For the text-containing cell, return its midpoint in (x, y) coordinate format. 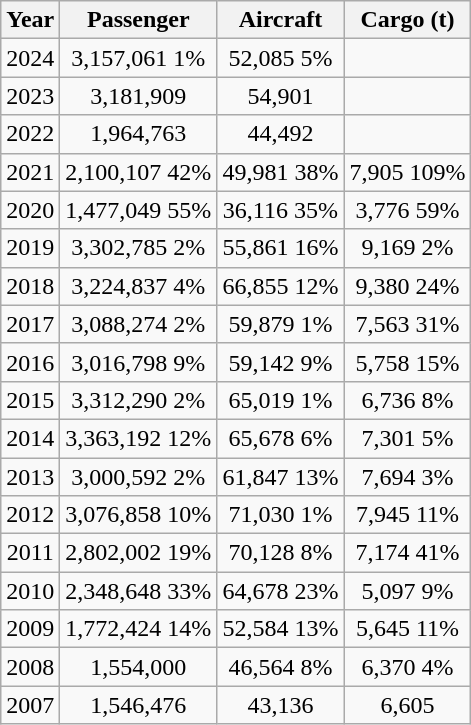
2015 (30, 400)
1,964,763 (138, 134)
3,312,290 2% (138, 400)
61,847 13% (280, 477)
5,097 9% (408, 591)
70,128 8% (280, 553)
6,605 (408, 705)
3,224,837 4% (138, 286)
3,302,785 2% (138, 248)
Cargo (t) (408, 20)
7,174 41% (408, 553)
Passenger (138, 20)
52,085 5% (280, 58)
2019 (30, 248)
2007 (30, 705)
2014 (30, 438)
3,363,192 12% (138, 438)
52,584 13% (280, 629)
3,181,909 (138, 96)
2011 (30, 553)
2,100,107 42% (138, 172)
2024 (30, 58)
1,772,424 14% (138, 629)
7,945 11% (408, 515)
6,370 4% (408, 667)
1,554,000 (138, 667)
3,016,798 9% (138, 362)
71,030 1% (280, 515)
5,645 11% (408, 629)
1,477,049 55% (138, 210)
5,758 15% (408, 362)
Year (30, 20)
2021 (30, 172)
46,564 8% (280, 667)
54,901 (280, 96)
65,019 1% (280, 400)
49,981 38% (280, 172)
2,802,002 19% (138, 553)
7,694 3% (408, 477)
64,678 23% (280, 591)
2,348,648 33% (138, 591)
2013 (30, 477)
66,855 12% (280, 286)
7,301 5% (408, 438)
3,157,061 1% (138, 58)
44,492 (280, 134)
3,076,858 10% (138, 515)
3,000,592 2% (138, 477)
9,380 24% (408, 286)
2009 (30, 629)
65,678 6% (280, 438)
3,776 59% (408, 210)
2018 (30, 286)
2010 (30, 591)
9,169 2% (408, 248)
59,142 9% (280, 362)
2020 (30, 210)
2022 (30, 134)
2008 (30, 667)
7,563 31% (408, 324)
6,736 8% (408, 400)
2012 (30, 515)
7,905 109% (408, 172)
59,879 1% (280, 324)
2017 (30, 324)
Aircraft (280, 20)
1,546,476 (138, 705)
2016 (30, 362)
3,088,274 2% (138, 324)
2023 (30, 96)
55,861 16% (280, 248)
36,116 35% (280, 210)
43,136 (280, 705)
